Search for the cell housing the specified text and yield its (x, y) center coordinate. 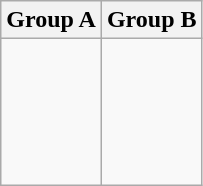
Group A (52, 20)
Group B (152, 20)
